Scan for the cell matching the given text and deliver its [X, Y] coordinate at center. 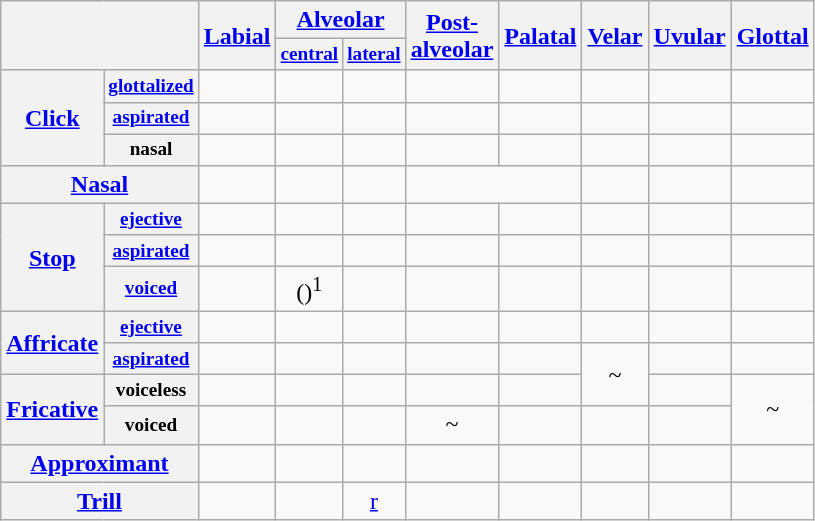
Labial [237, 36]
Affricate [52, 342]
Nasal [100, 184]
()1 [310, 290]
Velar [615, 36]
Glottal [772, 36]
Click [52, 118]
Stop [52, 257]
Fricative [52, 410]
Alveolar [340, 20]
glottalized [151, 86]
Palatal [540, 36]
lateral [374, 55]
Approximant [100, 463]
nasal [151, 150]
Uvular [690, 36]
central [310, 55]
r [374, 501]
Post-alveolar [452, 36]
voiceless [151, 391]
Trill [100, 501]
